For the text-containing cell, return its midpoint in (x, y) coordinate format. 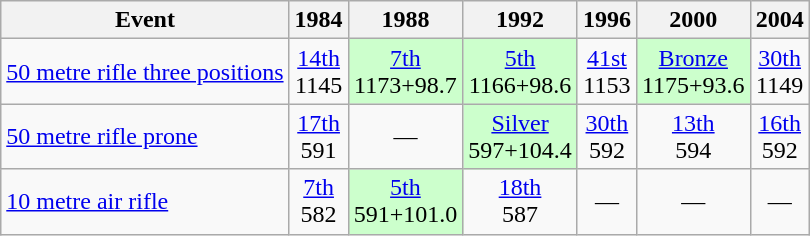
2004 (780, 20)
10 metre air rifle (145, 202)
2000 (693, 20)
7th1173+98.7 (406, 72)
41st1153 (606, 72)
Bronze1175+93.6 (693, 72)
14th1145 (318, 72)
1984 (318, 20)
30th592 (606, 136)
1988 (406, 20)
5th1166+98.6 (520, 72)
16th592 (780, 136)
50 metre rifle prone (145, 136)
5th591+101.0 (406, 202)
17th591 (318, 136)
50 metre rifle three positions (145, 72)
1996 (606, 20)
7th582 (318, 202)
30th1149 (780, 72)
Event (145, 20)
18th587 (520, 202)
13th594 (693, 136)
Silver597+104.4 (520, 136)
1992 (520, 20)
